Return [X, Y] of the center of cell containing provided text 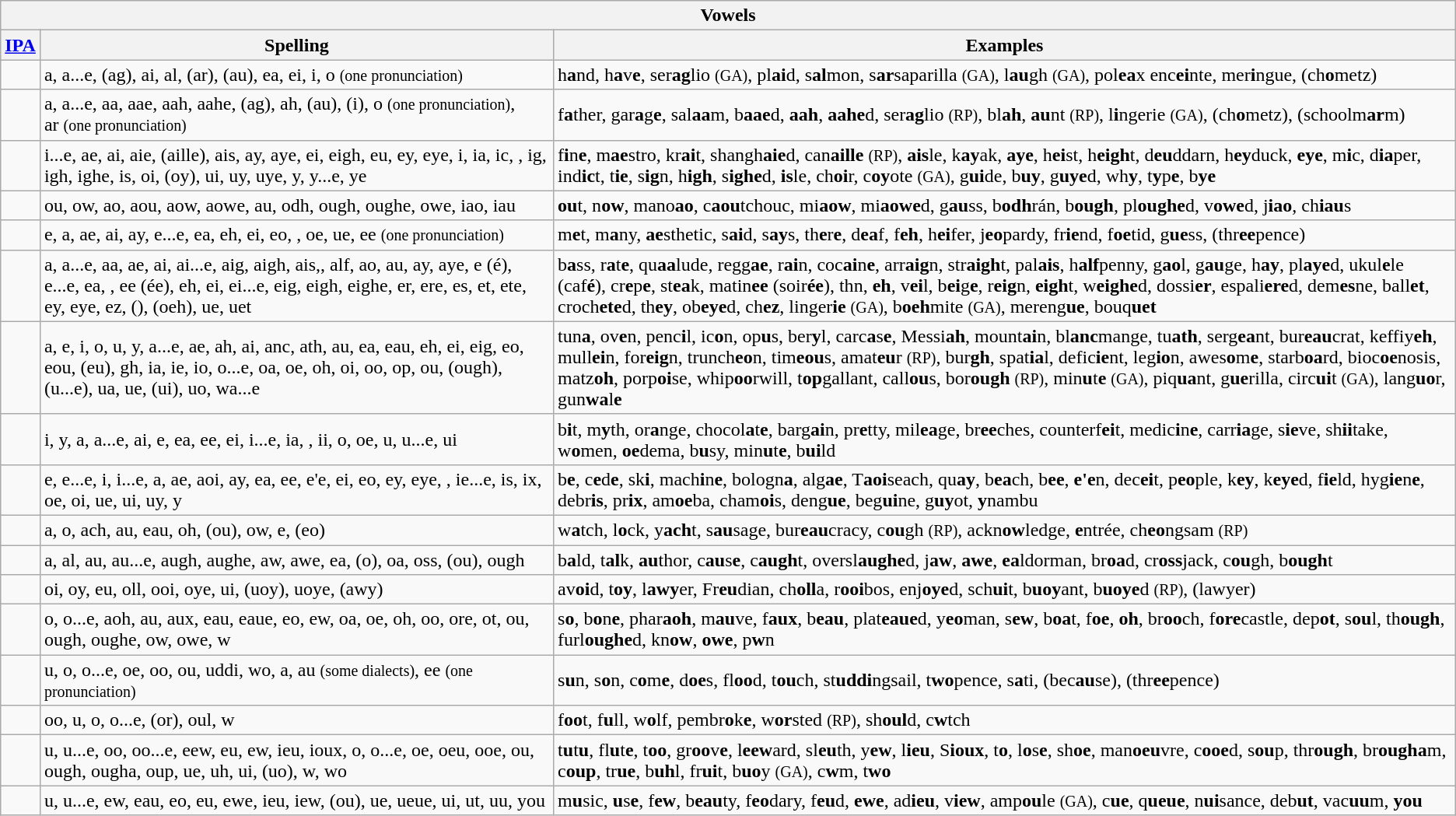
music, use, few, beauty, feodary, feud, ewe, adieu, view, ampoule (GA), cue, queue, nuisance, debut, vacuum, you [1005, 800]
u, u...e, ew, eau, eo, eu, ewe, ieu, iew, (ou), ue, ueue, ui, ut, uu, you [296, 800]
IPA [20, 45]
Vowels [728, 16]
father, garage, salaam, baaed, aah, aahed, seraglio (RP), blah, aunt (RP), lingerie (GA), (chometz), (schoolmarm) [1005, 115]
u, o, o...e, oe, oo, ou, uddi, wo, a, au (some dialects), ee (one pronunciation) [296, 680]
sun, son, come, does, flood, touch, studdingsail, twopence, sati, (because), (threepence) [1005, 680]
ou, ow, ao, aou, aow, aowe, au, odh, ough, oughe, owe, iao, iau [296, 205]
oi, oy, eu, oll, ooi, oye, ui, (uoy), uoye, (awy) [296, 590]
hand, have, seraglio (GA), plaid, salmon, sarsaparilla (GA), laugh (GA), poleax enceinte, meringue, (chometz) [1005, 75]
out, now, manoao, caoutchouc, miaow, miaowed, gauss, bodhrán, bough, ploughed, vowed, jiao, chiaus [1005, 205]
o, o...e, aoh, au, aux, eau, eaue, eo, ew, oa, oe, oh, oo, ore, ot, ou, ough, oughe, ow, owe, w [296, 630]
foot, full, wolf, pembroke, worsted (RP), should, cwtch [1005, 720]
e, e...e, i, i...e, a, ae, aoi, ay, ea, ee, e'e, ei, eo, ey, eye, , ie...e, is, ix, oe, oi, ue, ui, uy, y [296, 490]
e, a, ae, ai, ay, e...e, ea, eh, ei, eo, , oe, ue, ee (one pronunciation) [296, 235]
a, a...e, (ag), ai, al, (ar), (au), ea, ei, i, o (one pronunciation) [296, 75]
met, many, aesthetic, said, says, there, deaf, feh, heifer, jeopardy, friend, foetid, guess, (threepence) [1005, 235]
oo, u, o, o...e, (or), oul, w [296, 720]
avoid, toy, lawyer, Freudian, cholla, rooibos, enjoyed, schuit, buoyant, buoyed (RP), (lawyer) [1005, 590]
i, y, a, a...e, ai, e, ea, ee, ei, i...e, ia, , ii, o, oe, u, u...e, ui [296, 439]
i...e, ae, ai, aie, (aille), ais, ay, aye, ei, eigh, eu, ey, eye, i, ia, ic, , ig, igh, ighe, is, oi, (oy), ui, uy, uye, y, y...e, ye [296, 165]
a, a...e, aa, aae, aah, aahe, (ag), ah, (au), (i), o (one pronunciation), ar (one pronunciation) [296, 115]
bald, talk, author, cause, caught, overslaughed, jaw, awe, ealdorman, broad, crossjack, cough, bought [1005, 559]
a, al, au, au...e, augh, aughe, aw, awe, ea, (o), oa, oss, (ou), ough [296, 559]
u, u...e, oo, oo...e, eew, eu, ew, ieu, ioux, o, o...e, oe, oeu, ooe, ou, ough, ougha, oup, ue, uh, ui, (uo), w, wo [296, 761]
so, bone, pharaoh, mauve, faux, beau, plateaued, yeoman, sew, boat, foe, oh, brooch, forecastle, depot, soul, though, furloughed, know, owe, pwn [1005, 630]
a, o, ach, au, eau, oh, (ou), ow, e, (eo) [296, 530]
Examples [1005, 45]
watch, lock, yacht, sausage, bureaucracy, cough (RP), acknowledge, entrée, cheongsam (RP) [1005, 530]
Spelling [296, 45]
